Search for the cell housing the specified text and yield its [X, Y] center coordinate. 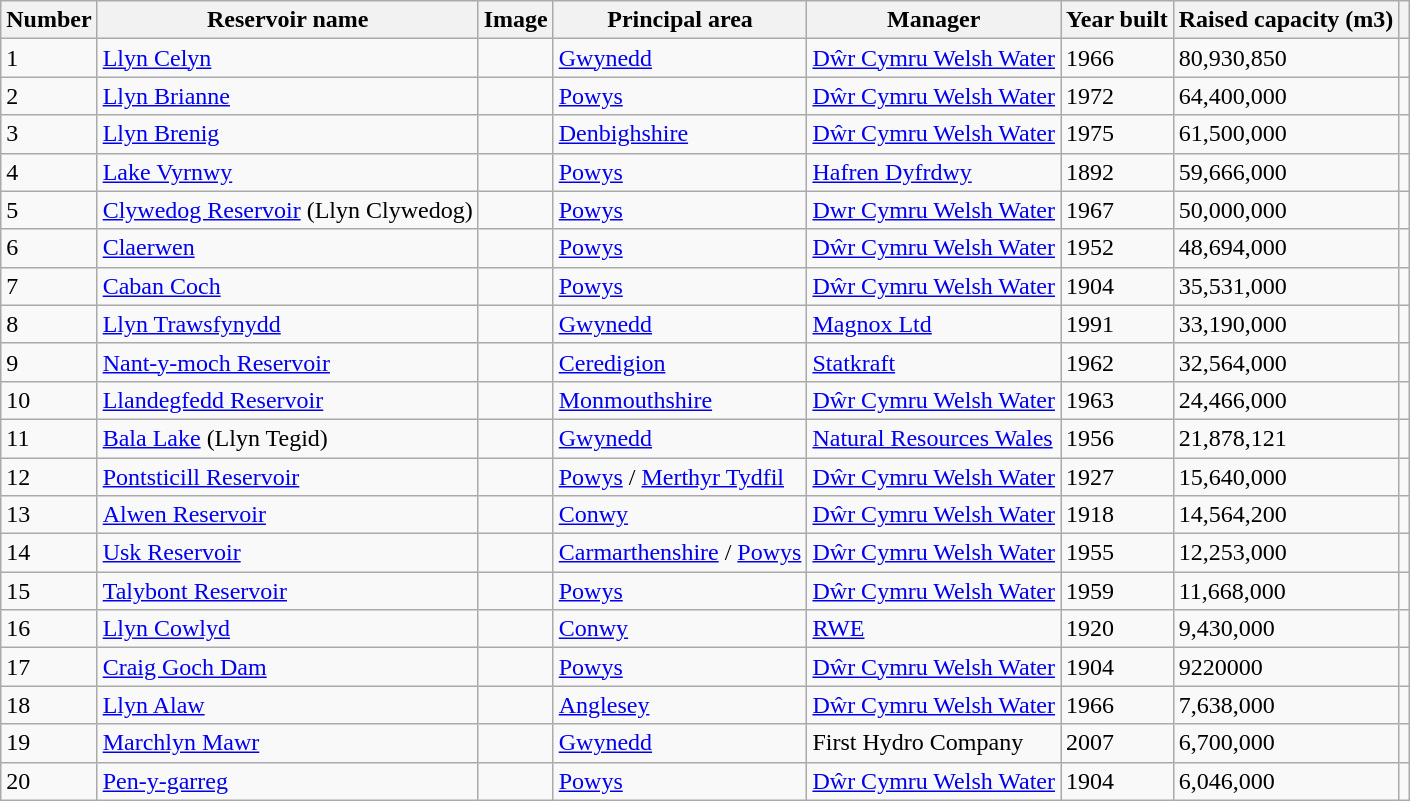
Llyn Brenig [288, 134]
Statkraft [934, 362]
Lake Vyrnwy [288, 172]
5 [49, 210]
Magnox Ltd [934, 324]
Talybont Reservoir [288, 591]
1956 [1118, 438]
1892 [1118, 172]
1972 [1118, 96]
Alwen Reservoir [288, 515]
13 [49, 515]
21,878,121 [1286, 438]
1962 [1118, 362]
Pen-y-garreg [288, 781]
1952 [1118, 248]
20 [49, 781]
Llandegfedd Reservoir [288, 400]
Llyn Cowlyd [288, 629]
61,500,000 [1286, 134]
Caban Coch [288, 286]
Reservoir name [288, 20]
Llyn Brianne [288, 96]
1 [49, 58]
Anglesey [680, 705]
48,694,000 [1286, 248]
Manager [934, 20]
Carmarthenshire / Powys [680, 553]
35,531,000 [1286, 286]
64,400,000 [1286, 96]
18 [49, 705]
7 [49, 286]
1963 [1118, 400]
Image [516, 20]
1955 [1118, 553]
1959 [1118, 591]
Bala Lake (Llyn Tegid) [288, 438]
Number [49, 20]
11 [49, 438]
Principal area [680, 20]
Nant-y-moch Reservoir [288, 362]
Claerwen [288, 248]
33,190,000 [1286, 324]
3 [49, 134]
2007 [1118, 743]
14,564,200 [1286, 515]
Marchlyn Mawr [288, 743]
32,564,000 [1286, 362]
Clywedog Reservoir (Llyn Clywedog) [288, 210]
1975 [1118, 134]
24,466,000 [1286, 400]
Year built [1118, 20]
1991 [1118, 324]
80,930,850 [1286, 58]
Llyn Alaw [288, 705]
17 [49, 667]
Llyn Celyn [288, 58]
1927 [1118, 477]
Dwr Cymru Welsh Water [934, 210]
59,666,000 [1286, 172]
First Hydro Company [934, 743]
1967 [1118, 210]
Hafren Dyfrdwy [934, 172]
9,430,000 [1286, 629]
50,000,000 [1286, 210]
11,668,000 [1286, 591]
7,638,000 [1286, 705]
Llyn Trawsfynydd [288, 324]
Ceredigion [680, 362]
4 [49, 172]
9220000 [1286, 667]
2 [49, 96]
1920 [1118, 629]
6,700,000 [1286, 743]
14 [49, 553]
9 [49, 362]
Powys / Merthyr Tydfil [680, 477]
12 [49, 477]
RWE [934, 629]
Pontsticill Reservoir [288, 477]
Usk Reservoir [288, 553]
15 [49, 591]
8 [49, 324]
10 [49, 400]
Monmouthshire [680, 400]
16 [49, 629]
Craig Goch Dam [288, 667]
6,046,000 [1286, 781]
1918 [1118, 515]
12,253,000 [1286, 553]
Raised capacity (m3) [1286, 20]
Denbighshire [680, 134]
15,640,000 [1286, 477]
Natural Resources Wales [934, 438]
6 [49, 248]
19 [49, 743]
